Capture the cell that displays the provided text and extract its [x, y] central coordinate. 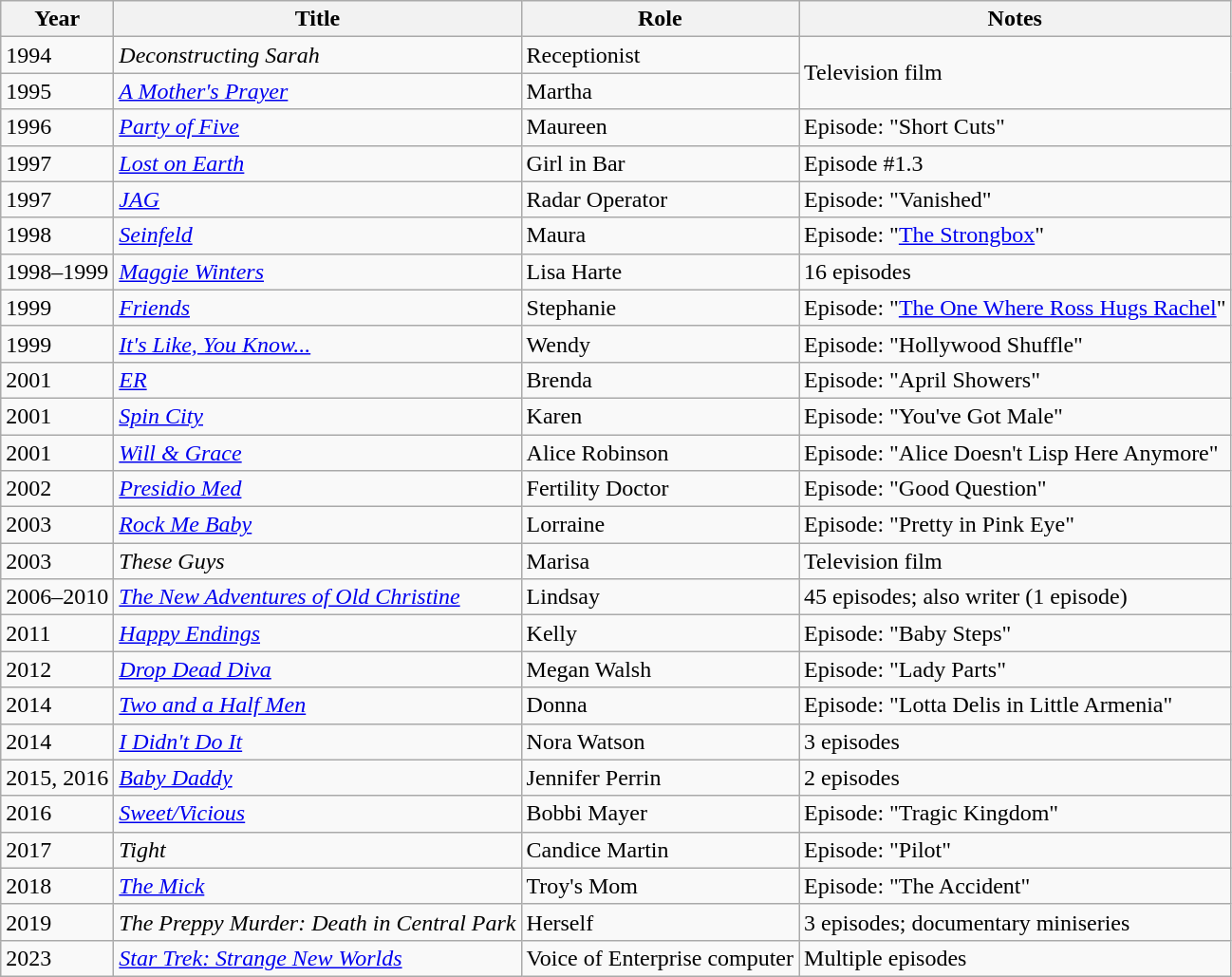
Maggie Winters [317, 272]
Radar Operator [661, 199]
Episode: "Lotta Delis in Little Armenia" [1016, 705]
The Mick [317, 886]
Baby Daddy [317, 778]
Rock Me Baby [317, 525]
Alice Robinson [661, 453]
Title [317, 19]
Jennifer Perrin [661, 778]
A Mother's Prayer [317, 91]
Episode: "Vanished" [1016, 199]
Deconstructing Sarah [317, 55]
Happy Endings [317, 633]
2012 [57, 669]
Maura [661, 235]
Wendy [661, 344]
Two and a Half Men [317, 705]
JAG [317, 199]
Brenda [661, 380]
ER [317, 380]
2019 [57, 922]
Role [661, 19]
Troy's Mom [661, 886]
1995 [57, 91]
Seinfeld [317, 235]
2011 [57, 633]
Episode: "Alice Doesn't Lisp Here Anymore" [1016, 453]
Fertility Doctor [661, 489]
Sweet/Vicious [317, 814]
The New Adventures of Old Christine [317, 597]
Episode: "Good Question" [1016, 489]
It's Like, You Know... [317, 344]
Episode: "You've Got Male" [1016, 416]
2002 [57, 489]
Kelly [661, 633]
Nora Watson [661, 742]
3 episodes; documentary miniseries [1016, 922]
Multiple episodes [1016, 958]
1994 [57, 55]
2017 [57, 850]
Megan Walsh [661, 669]
Episode: "April Showers" [1016, 380]
Receptionist [661, 55]
45 episodes; also writer (1 episode) [1016, 597]
2015, 2016 [57, 778]
2023 [57, 958]
The Preppy Murder: Death in Central Park [317, 922]
1998–1999 [57, 272]
Episode: "The Accident" [1016, 886]
2 episodes [1016, 778]
Candice Martin [661, 850]
1998 [57, 235]
Party of Five [317, 127]
Karen [661, 416]
Episode: "Lady Parts" [1016, 669]
Episode: "Hollywood Shuffle" [1016, 344]
I Didn't Do It [317, 742]
Episode: "Short Cuts" [1016, 127]
Year [57, 19]
Marisa [661, 561]
Presidio Med [317, 489]
Episode: "The Strongbox" [1016, 235]
2016 [57, 814]
Lisa Harte [661, 272]
Drop Dead Diva [317, 669]
Notes [1016, 19]
1996 [57, 127]
Bobbi Mayer [661, 814]
Lorraine [661, 525]
Martha [661, 91]
Episode: "The One Where Ross Hugs Rachel" [1016, 308]
Episode: "Tragic Kingdom" [1016, 814]
Herself [661, 922]
Girl in Bar [661, 163]
2006–2010 [57, 597]
Episode: "Baby Steps" [1016, 633]
These Guys [317, 561]
Spin City [317, 416]
Maureen [661, 127]
Lost on Earth [317, 163]
2018 [57, 886]
Will & Grace [317, 453]
3 episodes [1016, 742]
16 episodes [1016, 272]
Friends [317, 308]
Stephanie [661, 308]
Voice of Enterprise computer [661, 958]
Episode: "Pretty in Pink Eye" [1016, 525]
Episode #1.3 [1016, 163]
Tight [317, 850]
Star Trek: Strange New Worlds [317, 958]
Episode: "Pilot" [1016, 850]
Donna [661, 705]
Lindsay [661, 597]
